From the cell containing the given text, extract its center point as (X, Y) coordinate. 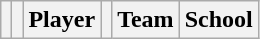
Team (146, 20)
Player (62, 20)
School (218, 20)
